Determine the (X, Y) coordinate at the center of the cell enclosing the given text.  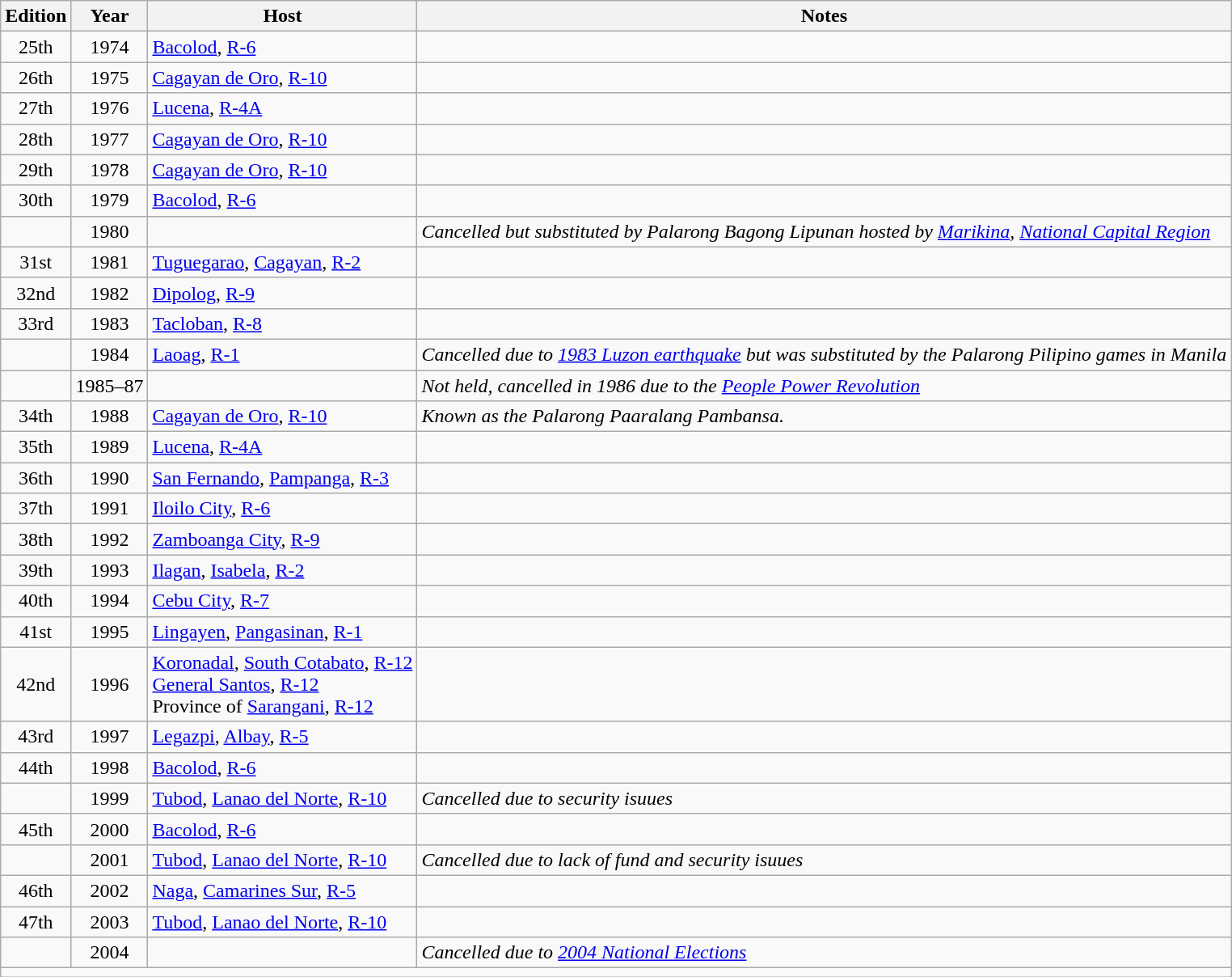
Cancelled due to lack of fund and security isuues (825, 860)
Cebu City, R-7 (283, 601)
33rd (36, 324)
1991 (110, 509)
37th (36, 509)
38th (36, 539)
Cancelled due to security isuues (825, 798)
1992 (110, 539)
Dipolog, R-9 (283, 293)
30th (36, 201)
2004 (110, 953)
1980 (110, 231)
1982 (110, 293)
1976 (110, 108)
43rd (36, 737)
Not held, cancelled in 1986 due to the People Power Revolution (825, 386)
1983 (110, 324)
32nd (36, 293)
Lingayen, Pangasinan, R-1 (283, 632)
46th (36, 890)
34th (36, 417)
1994 (110, 601)
1995 (110, 632)
Cancelled due to 2004 National Elections (825, 953)
1993 (110, 570)
39th (36, 570)
31st (36, 262)
35th (36, 447)
Zamboanga City, R-9 (283, 539)
San Fernando, Pampanga, R-3 (283, 478)
Host (283, 16)
1988 (110, 417)
Koronadal, South Cotabato, R-12General Santos, R-12 Province of Sarangani, R-12 (283, 684)
1997 (110, 737)
1999 (110, 798)
Naga, Camarines Sur, R-5 (283, 890)
Tuguegarao, Cagayan, R-2 (283, 262)
1978 (110, 170)
29th (36, 170)
1990 (110, 478)
26th (36, 78)
1996 (110, 684)
2001 (110, 860)
2000 (110, 829)
36th (36, 478)
Cancelled but substituted by Palarong Bagong Lipunan hosted by Marikina, National Capital Region (825, 231)
28th (36, 139)
1977 (110, 139)
1989 (110, 447)
1979 (110, 201)
47th (36, 921)
1985–87 (110, 386)
25th (36, 47)
44th (36, 768)
1998 (110, 768)
2003 (110, 921)
41st (36, 632)
Year (110, 16)
Cancelled due to 1983 Luzon earthquake but was substituted by the Palarong Pilipino games in Manila (825, 354)
Edition (36, 16)
Iloilo City, R-6 (283, 509)
Known as the Palarong Paaralang Pambansa. (825, 417)
42nd (36, 684)
1974 (110, 47)
45th (36, 829)
1984 (110, 354)
Ilagan, Isabela, R-2 (283, 570)
40th (36, 601)
Tacloban, R-8 (283, 324)
2002 (110, 890)
27th (36, 108)
1981 (110, 262)
Legazpi, Albay, R-5 (283, 737)
Notes (825, 16)
Laoag, R-1 (283, 354)
1975 (110, 78)
